Search for the cell housing the specified text and yield its [X, Y] center coordinate. 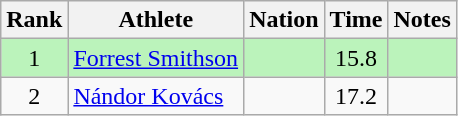
17.2 [356, 96]
Athlete [156, 20]
2 [34, 96]
Forrest Smithson [156, 58]
Rank [34, 20]
15.8 [356, 58]
1 [34, 58]
Nation [284, 20]
Nándor Kovács [156, 96]
Notes [422, 20]
Time [356, 20]
